Determine the [x, y] coordinate at the center of the cell enclosing the given text.  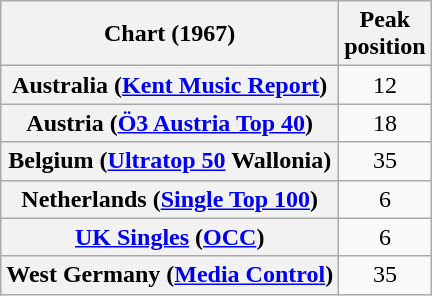
UK Singles (OCC) [170, 237]
Austria (Ö3 Austria Top 40) [170, 123]
Belgium (Ultratop 50 Wallonia) [170, 161]
12 [385, 85]
Peakposition [385, 34]
18 [385, 123]
Chart (1967) [170, 34]
West Germany (Media Control) [170, 275]
Netherlands (Single Top 100) [170, 199]
Australia (Kent Music Report) [170, 85]
